Determine the [x, y] coordinate at the center of the cell enclosing the given text.  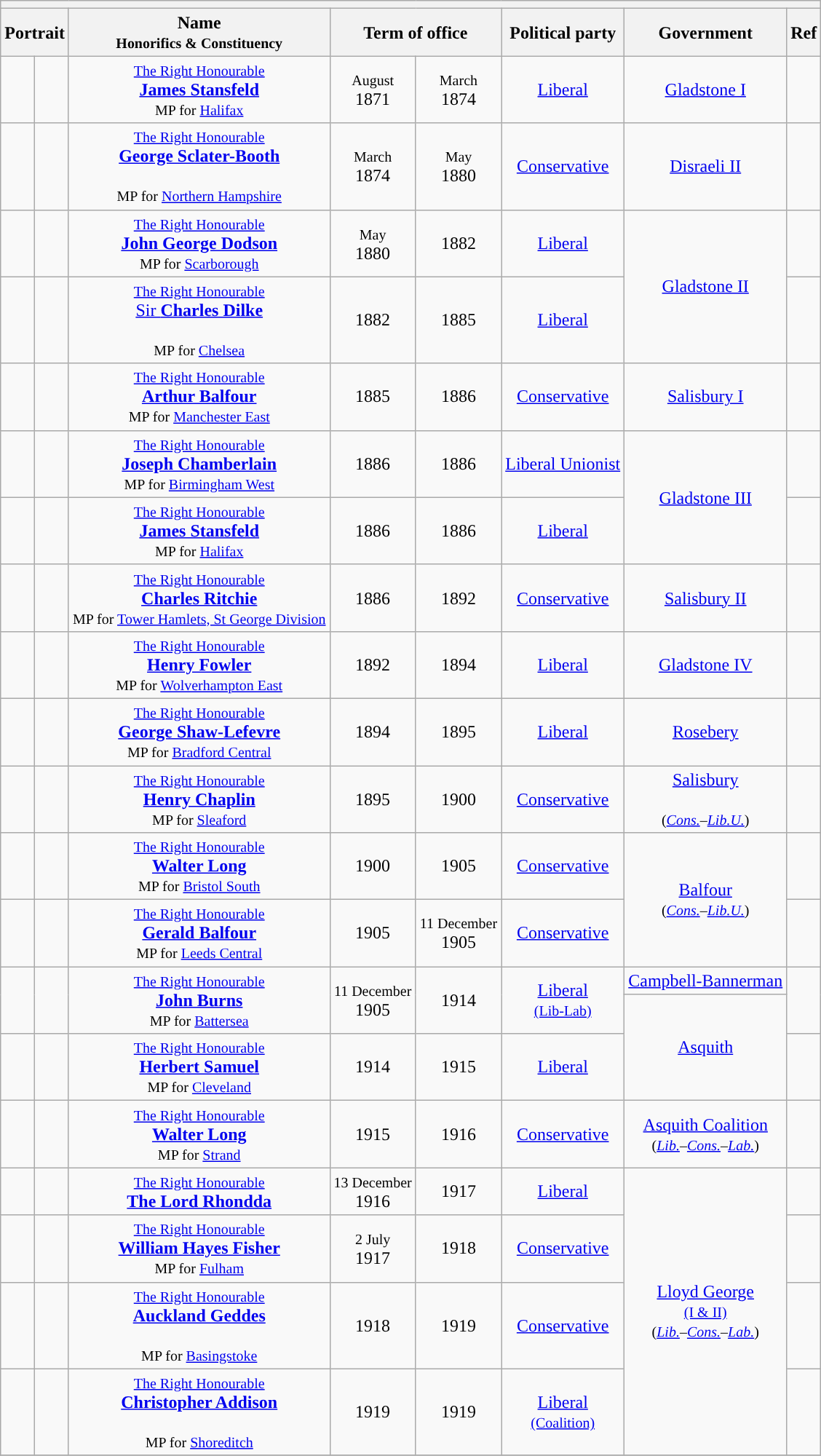
Term of office [416, 32]
The Right HonourableWalter LongMP for Strand [199, 1134]
The Right HonourableChristopher AddisonMP for Shoreditch [199, 1412]
The Right HonourableJoseph ChamberlainMP for Birmingham West [199, 464]
Salisbury II [706, 598]
The Right HonourableCharles RitchieMP for Tower Hamlets, St George Division [199, 598]
Salisbury(Cons.–Lib.U.) [706, 799]
1917 [459, 1191]
The Right HonourableGeorge Shaw-LefevreMP for Bradford Central [199, 732]
Campbell-Bannerman [706, 981]
The Right HonourableAuckland GeddesMP for Basingstoke [199, 1325]
2 July1917 [373, 1249]
Portrait [35, 32]
Balfour(Cons.–Lib.U.) [706, 900]
Gladstone III [706, 497]
Rosebery [706, 732]
The Right HonourableWilliam Hayes FisherMP for Fulham [199, 1249]
Gladstone IV [706, 665]
Liberal Unionist [563, 464]
The Right HonourableArthur BalfourMP for Manchester East [199, 397]
The Right HonourableJohn George DodsonMP for Scarborough [199, 243]
Salisbury I [706, 397]
13 December1916 [373, 1191]
Asquith [706, 1048]
The Right HonourableThe Lord Rhondda [199, 1191]
Government [706, 32]
Liberal(Lib-Lab) [563, 1000]
NameHonorifics & Constituency [199, 32]
The Right HonourableHerbert SamuelMP for Cleveland [199, 1067]
August1871 [373, 90]
The Right HonourableJohn BurnsMP for Battersea [199, 1000]
Disraeli II [706, 166]
Liberal(Coalition) [563, 1412]
1916 [459, 1134]
Lloyd George(I & II)(Lib.–Cons.–Lab.) [706, 1312]
Gladstone II [706, 287]
Gladstone I [706, 90]
The Right HonourableHenry ChaplinMP for Sleaford [199, 799]
The Right HonourableSir Charles DilkeMP for Chelsea [199, 320]
The Right HonourableWalter LongMP for Bristol South [199, 866]
The Right HonourableHenry FowlerMP for Wolverhampton East [199, 665]
Political party [563, 32]
Ref [804, 32]
The Right HonourableGeorge Sclater-BoothMP for Northern Hampshire [199, 166]
The Right HonourableGerald BalfourMP for Leeds Central [199, 933]
Asquith Coalition(Lib.–Cons.–Lab.) [706, 1134]
